Search for the cell housing the specified text and yield its [x, y] center coordinate. 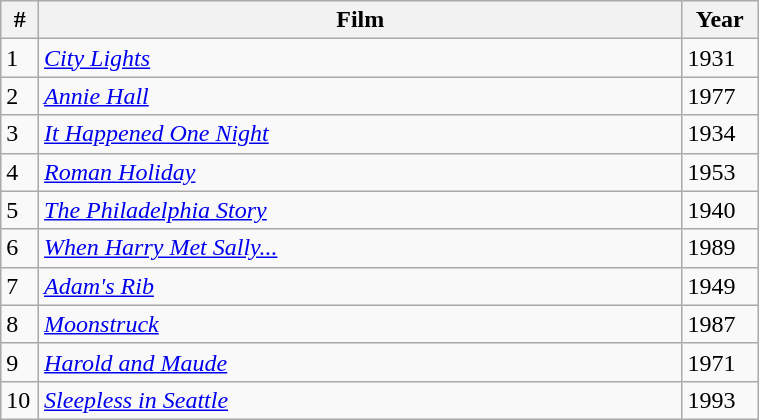
3 [20, 134]
8 [20, 324]
Annie Hall [360, 96]
Harold and Maude [360, 362]
1993 [720, 400]
1971 [720, 362]
1949 [720, 286]
1977 [720, 96]
Year [720, 20]
Moonstruck [360, 324]
1987 [720, 324]
1931 [720, 58]
5 [20, 210]
It Happened One Night [360, 134]
City Lights [360, 58]
10 [20, 400]
The Philadelphia Story [360, 210]
When Harry Met Sally... [360, 248]
1940 [720, 210]
7 [20, 286]
# [20, 20]
1934 [720, 134]
6 [20, 248]
1953 [720, 172]
Film [360, 20]
4 [20, 172]
Sleepless in Seattle [360, 400]
Roman Holiday [360, 172]
1 [20, 58]
Adam's Rib [360, 286]
9 [20, 362]
1989 [720, 248]
2 [20, 96]
